Scan for the cell matching the given text and deliver its (x, y) coordinate at center. 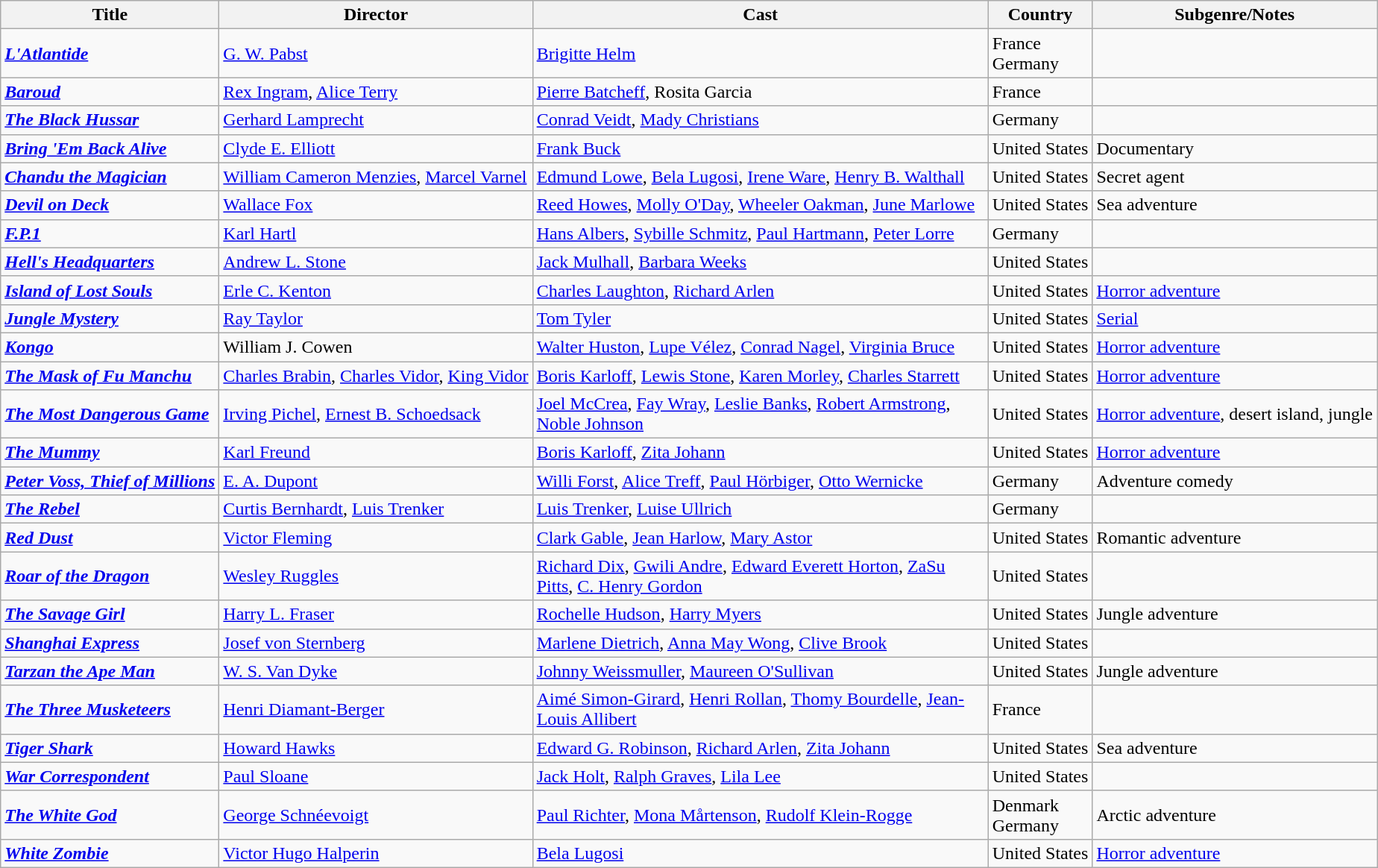
Hell's Headquarters (110, 262)
Charles Brabin, Charles Vidor, King Vidor (376, 375)
F.P.1 (110, 233)
Karl Hartl (376, 233)
Bela Lugosi (761, 853)
Gerhard Lamprecht (376, 120)
Hans Albers, Sybille Schmitz, Paul Hartmann, Peter Lorre (761, 233)
George Schnéevoigt (376, 814)
Henri Diamant-Berger (376, 710)
Clyde E. Elliott (376, 148)
Chandu the Magician (110, 177)
Arctic adventure (1235, 814)
Edward G. Robinson, Richard Arlen, Zita Johann (761, 748)
War Correspondent (110, 776)
Brigitte Helm (761, 54)
Jungle Mystery (110, 318)
Reed Howes, Molly O'Day, Wheeler Oakman, June Marlowe (761, 205)
Conrad Veidt, Mady Christians (761, 120)
Kongo (110, 347)
Documentary (1235, 148)
The Rebel (110, 509)
Paul Sloane (376, 776)
Baroud (110, 92)
Edmund Lowe, Bela Lugosi, Irene Ware, Henry B. Walthall (761, 177)
Howard Hawks (376, 748)
The Mask of Fu Manchu (110, 375)
William Cameron Menzies, Marcel Varnel (376, 177)
Walter Huston, Lupe Vélez, Conrad Nagel, Virginia Bruce (761, 347)
The Three Musketeers (110, 710)
Director (376, 15)
Clark Gable, Jean Harlow, Mary Astor (761, 538)
Island of Lost Souls (110, 290)
Victor Fleming (376, 538)
DenmarkGermany (1040, 814)
Rochelle Hudson, Harry Myers (761, 614)
Tiger Shark (110, 748)
Willi Forst, Alice Treff, Paul Hörbiger, Otto Wernicke (761, 481)
Aimé Simon-Girard, Henri Rollan, Thomy Bourdelle, Jean-Louis Allibert (761, 710)
L'Atlantide (110, 54)
Wesley Ruggles (376, 576)
Jack Holt, Ralph Graves, Lila Lee (761, 776)
Shanghai Express (110, 643)
White Zombie (110, 853)
Joel McCrea, Fay Wray, Leslie Banks, Robert Armstrong, Noble Johnson (761, 415)
Charles Laughton, Richard Arlen (761, 290)
Romantic adventure (1235, 538)
Josef von Sternberg (376, 643)
G. W. Pabst (376, 54)
Devil on Deck (110, 205)
Peter Voss, Thief of Millions (110, 481)
Johnny Weissmuller, Maureen O'Sullivan (761, 671)
Jack Mulhall, Barbara Weeks (761, 262)
Roar of the Dragon (110, 576)
Harry L. Fraser (376, 614)
The Most Dangerous Game (110, 415)
Frank Buck (761, 148)
Secret agent (1235, 177)
Ray Taylor (376, 318)
Pierre Batcheff, Rosita Garcia (761, 92)
Irving Pichel, Ernest B. Schoedsack (376, 415)
Marlene Dietrich, Anna May Wong, Clive Brook (761, 643)
Tarzan the Ape Man (110, 671)
Cast (761, 15)
Horror adventure, desert island, jungle (1235, 415)
W. S. Van Dyke (376, 671)
Rex Ingram, Alice Terry (376, 92)
Victor Hugo Halperin (376, 853)
Karl Freund (376, 453)
FranceGermany (1040, 54)
Erle C. Kenton (376, 290)
Bring 'Em Back Alive (110, 148)
Serial (1235, 318)
Subgenre/Notes (1235, 15)
Wallace Fox (376, 205)
The Black Hussar (110, 120)
Boris Karloff, Zita Johann (761, 453)
Red Dust (110, 538)
Boris Karloff, Lewis Stone, Karen Morley, Charles Starrett (761, 375)
Adventure comedy (1235, 481)
Paul Richter, Mona Mårtenson, Rudolf Klein-Rogge (761, 814)
The Mummy (110, 453)
Tom Tyler (761, 318)
Luis Trenker, Luise Ullrich (761, 509)
Andrew L. Stone (376, 262)
The White God (110, 814)
William J. Cowen (376, 347)
Country (1040, 15)
Title (110, 15)
Richard Dix, Gwili Andre, Edward Everett Horton, ZaSu Pitts, C. Henry Gordon (761, 576)
E. A. Dupont (376, 481)
The Savage Girl (110, 614)
Curtis Bernhardt, Luis Trenker (376, 509)
